Return [x, y] of the center of cell containing provided text 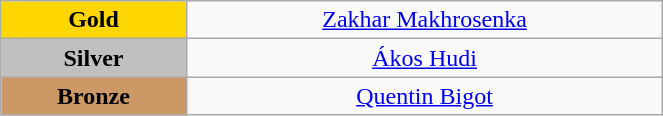
Zakhar Makhrosenka [424, 20]
Quentin Bigot [424, 96]
Ákos Hudi [424, 58]
Silver [94, 58]
Bronze [94, 96]
Gold [94, 20]
